Search for the cell housing the specified text and yield its [x, y] center coordinate. 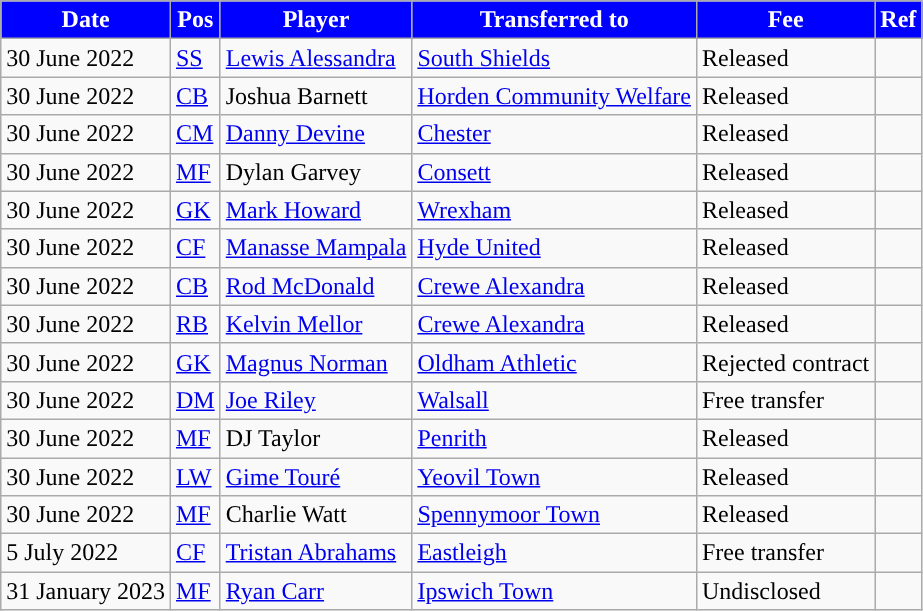
Date [86, 20]
Eastleigh [554, 553]
Penrith [554, 438]
Joe Riley [316, 400]
Hyde United [554, 248]
5 July 2022 [86, 553]
Wrexham [554, 210]
Charlie Watt [316, 515]
Gime Touré [316, 477]
Undisclosed [785, 591]
Yeovil Town [554, 477]
Pos [195, 20]
South Shields [554, 58]
DM [195, 400]
Consett [554, 172]
LW [195, 477]
Mark Howard [316, 210]
Fee [785, 20]
Dylan Garvey [316, 172]
Ipswich Town [554, 591]
Spennymoor Town [554, 515]
Rod McDonald [316, 286]
Ref [898, 20]
DJ Taylor [316, 438]
Manasse Mampala [316, 248]
Tristan Abrahams [316, 553]
Chester [554, 134]
Joshua Barnett [316, 96]
Ryan Carr [316, 591]
Magnus Norman [316, 362]
SS [195, 58]
Rejected contract [785, 362]
RB [195, 324]
Player [316, 20]
31 January 2023 [86, 591]
Danny Devine [316, 134]
Transferred to [554, 20]
Kelvin Mellor [316, 324]
Walsall [554, 400]
Horden Community Welfare [554, 96]
Oldham Athletic [554, 362]
Lewis Alessandra [316, 58]
CM [195, 134]
